Detect which cell encompasses the target text, then output its (x, y) center coordinate. 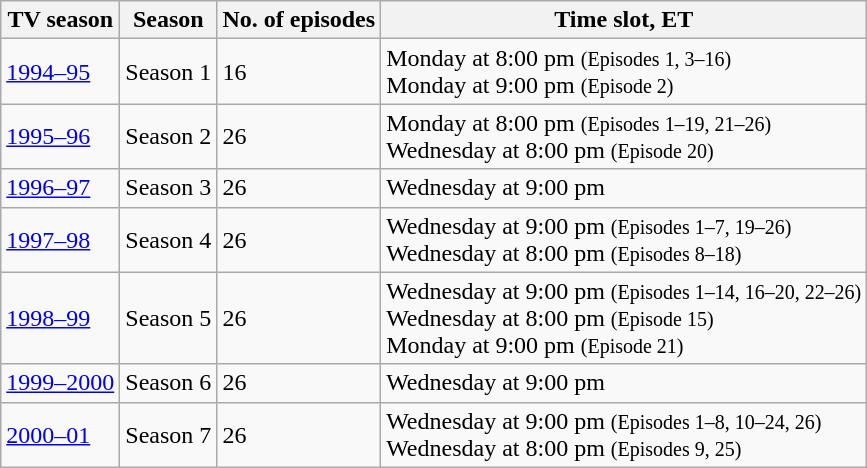
1998–99 (60, 318)
Season 7 (168, 434)
16 (299, 72)
1996–97 (60, 188)
No. of episodes (299, 20)
Season 2 (168, 136)
Wednesday at 9:00 pm (Episodes 1–7, 19–26)Wednesday at 8:00 pm (Episodes 8–18) (624, 240)
1994–95 (60, 72)
Monday at 8:00 pm (Episodes 1, 3–16)Monday at 9:00 pm (Episode 2) (624, 72)
Monday at 8:00 pm (Episodes 1–19, 21–26)Wednesday at 8:00 pm (Episode 20) (624, 136)
Season 4 (168, 240)
Season (168, 20)
TV season (60, 20)
1999–2000 (60, 383)
Wednesday at 9:00 pm (Episodes 1–8, 10–24, 26)Wednesday at 8:00 pm (Episodes 9, 25) (624, 434)
Season 5 (168, 318)
2000–01 (60, 434)
1997–98 (60, 240)
Season 6 (168, 383)
1995–96 (60, 136)
Wednesday at 9:00 pm (Episodes 1–14, 16–20, 22–26)Wednesday at 8:00 pm (Episode 15)Monday at 9:00 pm (Episode 21) (624, 318)
Season 3 (168, 188)
Season 1 (168, 72)
Time slot, ET (624, 20)
